Capture the cell that displays the provided text and extract its [X, Y] central coordinate. 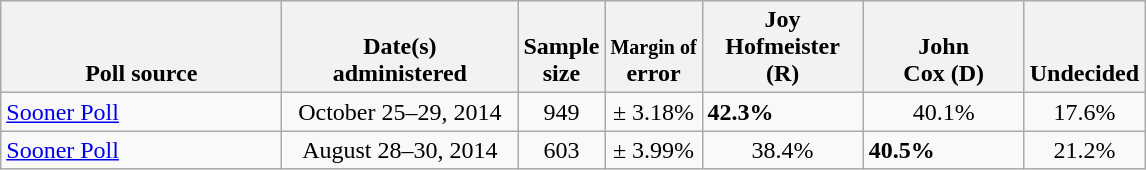
40.1% [944, 112]
Margin oferror [654, 47]
± 3.18% [654, 112]
17.6% [1084, 112]
Poll source [142, 47]
JoyHofmeister (R) [782, 47]
949 [562, 112]
Undecided [1084, 47]
± 3.99% [654, 150]
42.3% [782, 112]
October 25–29, 2014 [400, 112]
21.2% [1084, 150]
Samplesize [562, 47]
40.5% [944, 150]
603 [562, 150]
38.4% [782, 150]
Date(s)administered [400, 47]
JohnCox (D) [944, 47]
August 28–30, 2014 [400, 150]
